Identify which cell holds the provided text, then report its (x, y) central coordinate. 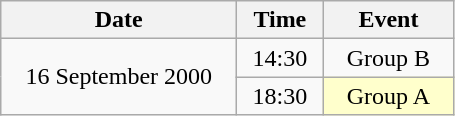
Time (280, 20)
Group A (388, 96)
14:30 (280, 58)
Date (119, 20)
18:30 (280, 96)
16 September 2000 (119, 77)
Event (388, 20)
Group B (388, 58)
